Capture the cell that displays the provided text and extract its [x, y] central coordinate. 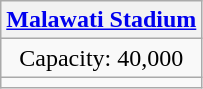
Malawati Stadium [102, 20]
Capacity: 40,000 [102, 58]
